Return [x, y] of the center of cell containing provided text 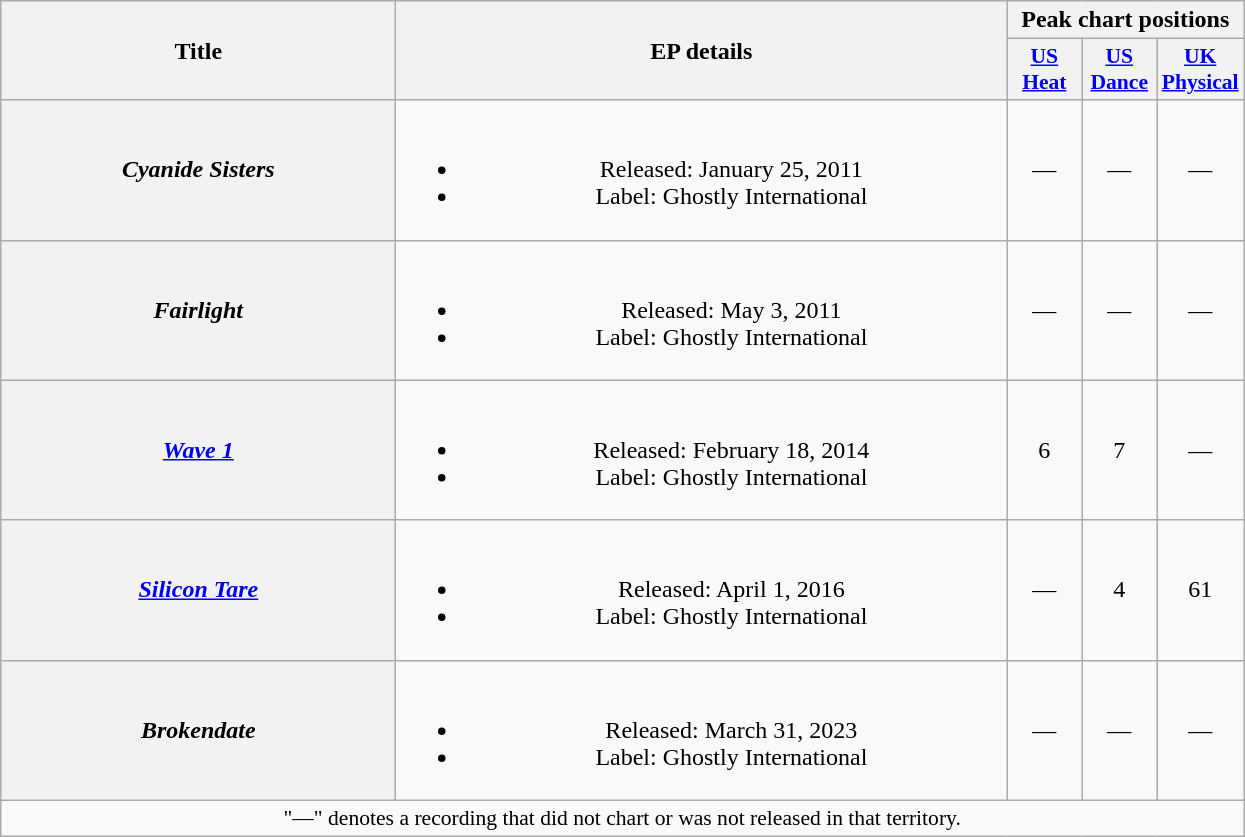
Wave 1 [198, 450]
Released: May 3, 2011Label: Ghostly International [702, 310]
Released: February 18, 2014Label: Ghostly International [702, 450]
Title [198, 50]
USHeat [1044, 70]
Released: January 25, 2011Label: Ghostly International [702, 170]
Brokendate [198, 730]
Released: March 31, 2023Label: Ghostly International [702, 730]
4 [1120, 590]
USDance [1120, 70]
61 [1200, 590]
Cyanide Sisters [198, 170]
Silicon Tare [198, 590]
Fairlight [198, 310]
Peak chart positions [1126, 20]
"—" denotes a recording that did not chart or was not released in that territory. [622, 818]
UKPhysical [1200, 70]
EP details [702, 50]
6 [1044, 450]
Released: April 1, 2016Label: Ghostly International [702, 590]
7 [1120, 450]
